Capture the cell that displays the provided text and extract its (X, Y) central coordinate. 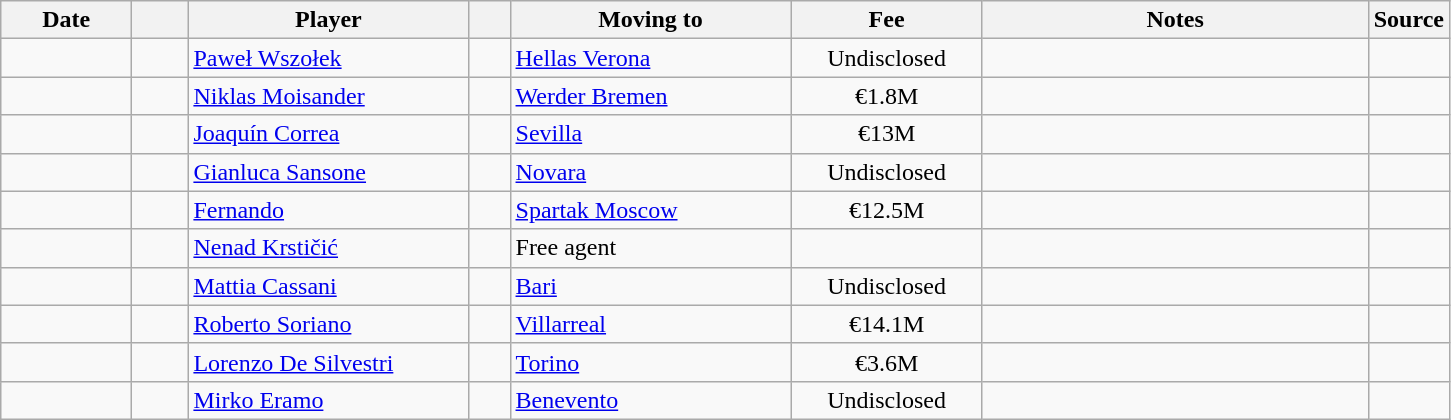
Hellas Verona (650, 58)
Lorenzo De Silvestri (328, 362)
Paweł Wszołek (328, 58)
Torino (650, 362)
€14.1M (886, 324)
Mirko Eramo (328, 400)
Novara (650, 172)
€1.8M (886, 96)
Moving to (650, 20)
Date (66, 20)
Fee (886, 20)
Spartak Moscow (650, 210)
Villarreal (650, 324)
Free agent (650, 248)
€13M (886, 134)
Werder Bremen (650, 96)
Bari (650, 286)
€12.5M (886, 210)
Mattia Cassani (328, 286)
€3.6M (886, 362)
Notes (1175, 20)
Benevento (650, 400)
Sevilla (650, 134)
Niklas Moisander (328, 96)
Fernando (328, 210)
Gianluca Sansone (328, 172)
Roberto Soriano (328, 324)
Joaquín Correa (328, 134)
Source (1408, 20)
Nenad Krstičić (328, 248)
Player (328, 20)
